Find where the given text appears and provide that cell's center as [X, Y] coordinate. 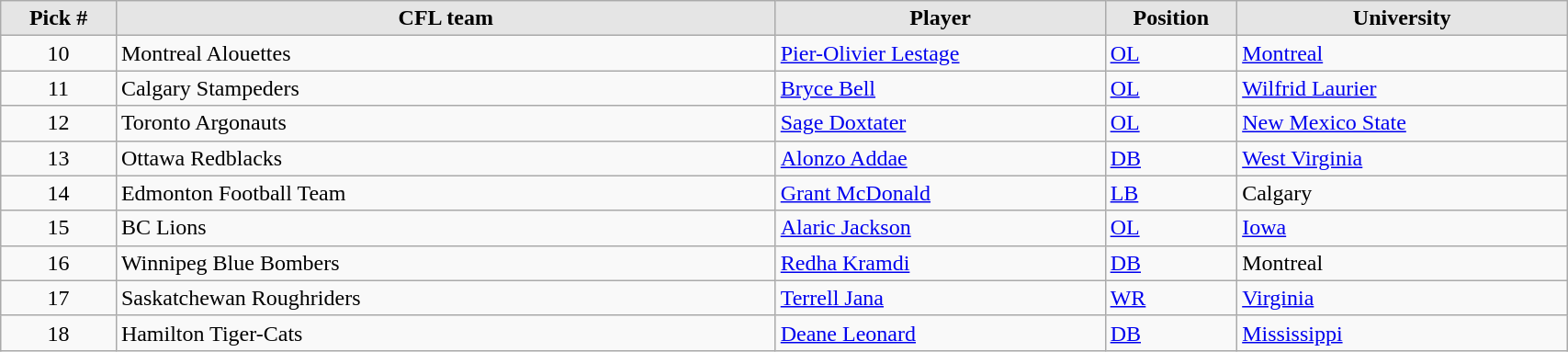
Bryce Bell [941, 88]
11 [59, 88]
Calgary [1402, 193]
Edmonton Football Team [446, 193]
Deane Leonard [941, 333]
Player [941, 18]
Montreal Alouettes [446, 53]
Virginia [1402, 298]
13 [59, 158]
BC Lions [446, 228]
17 [59, 298]
Redha Kramdi [941, 263]
West Virginia [1402, 158]
14 [59, 193]
Alaric Jackson [941, 228]
Ottawa Redblacks [446, 158]
LB [1171, 193]
Toronto Argonauts [446, 123]
10 [59, 53]
Terrell Jana [941, 298]
Winnipeg Blue Bombers [446, 263]
University [1402, 18]
Alonzo Addae [941, 158]
Iowa [1402, 228]
WR [1171, 298]
Grant McDonald [941, 193]
18 [59, 333]
Sage Doxtater [941, 123]
Position [1171, 18]
Pier-Olivier Lestage [941, 53]
Pick # [59, 18]
Wilfrid Laurier [1402, 88]
Mississippi [1402, 333]
16 [59, 263]
Hamilton Tiger-Cats [446, 333]
Saskatchewan Roughriders [446, 298]
12 [59, 123]
15 [59, 228]
Calgary Stampeders [446, 88]
CFL team [446, 18]
New Mexico State [1402, 123]
